Return the (X, Y) coordinate for the center point of the cell that contains the specified text.  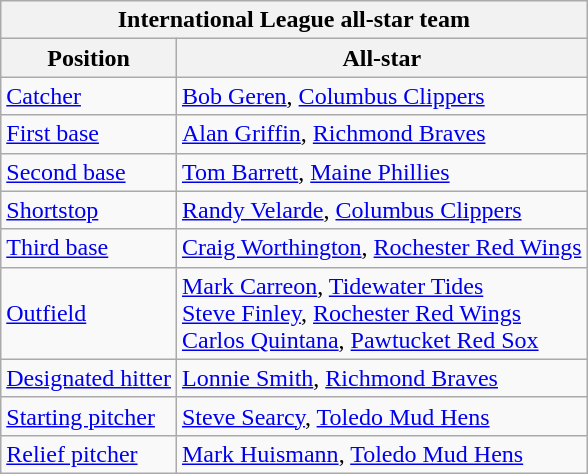
Second base (89, 172)
Bob Geren, Columbus Clippers (382, 96)
Outfield (89, 313)
Lonnie Smith, Richmond Braves (382, 378)
International League all-star team (294, 20)
Mark Huismann, Toledo Mud Hens (382, 454)
First base (89, 134)
Starting pitcher (89, 416)
Mark Carreon, Tidewater Tides Steve Finley, Rochester Red Wings Carlos Quintana, Pawtucket Red Sox (382, 313)
Designated hitter (89, 378)
Steve Searcy, Toledo Mud Hens (382, 416)
Catcher (89, 96)
Tom Barrett, Maine Phillies (382, 172)
Relief pitcher (89, 454)
Position (89, 58)
Shortstop (89, 210)
Alan Griffin, Richmond Braves (382, 134)
Third base (89, 248)
All-star (382, 58)
Randy Velarde, Columbus Clippers (382, 210)
Craig Worthington, Rochester Red Wings (382, 248)
